Detect which cell encompasses the target text, then output its [X, Y] center coordinate. 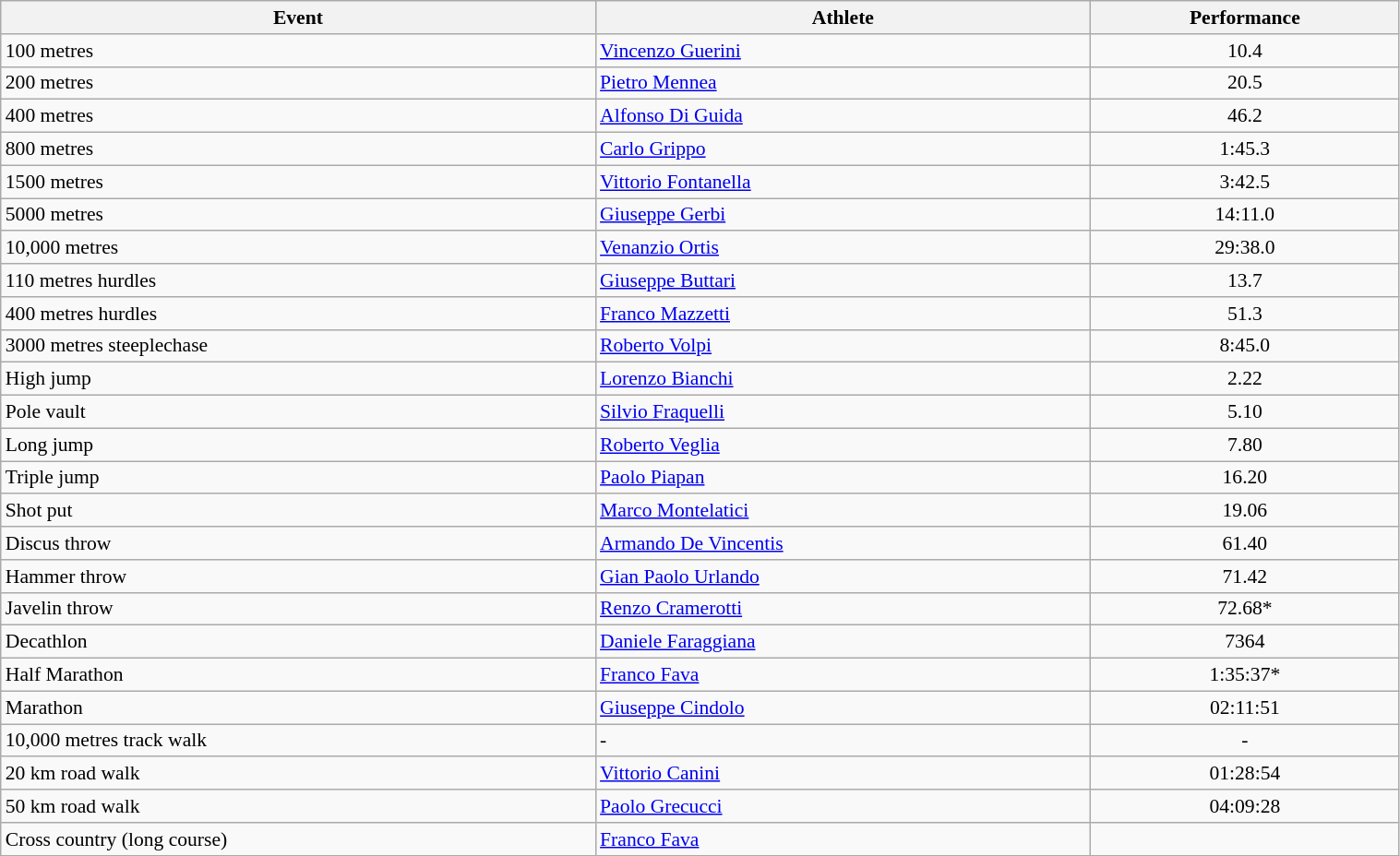
Shot put [298, 511]
10.4 [1245, 51]
Marco Montelatici [844, 511]
Pole vault [298, 412]
1500 metres [298, 182]
29:38.0 [1245, 248]
20.5 [1245, 83]
Discus throw [298, 543]
Carlo Grippo [844, 149]
01:28:54 [1245, 774]
400 metres [298, 116]
71.42 [1245, 577]
Renzo Cramerotti [844, 609]
5.10 [1245, 412]
04:09:28 [1245, 806]
72.68* [1245, 609]
13.7 [1245, 280]
Venanzio Ortis [844, 248]
Marathon [298, 707]
5000 metres [298, 215]
Hammer throw [298, 577]
Giuseppe Cindolo [844, 707]
400 metres hurdles [298, 314]
Vittorio Canini [844, 774]
Franco Mazzetti [844, 314]
Cross country (long course) [298, 839]
46.2 [1245, 116]
Silvio Fraquelli [844, 412]
3:42.5 [1245, 182]
3000 metres steeplechase [298, 346]
Vincenzo Guerini [844, 51]
7.80 [1245, 445]
Performance [1245, 18]
Javelin throw [298, 609]
Long jump [298, 445]
Daniele Faraggiana [844, 642]
51.3 [1245, 314]
Giuseppe Gerbi [844, 215]
7364 [1245, 642]
Triple jump [298, 478]
Paolo Piapan [844, 478]
110 metres hurdles [298, 280]
Vittorio Fontanella [844, 182]
8:45.0 [1245, 346]
16.20 [1245, 478]
Roberto Veglia [844, 445]
200 metres [298, 83]
10,000 metres [298, 248]
Lorenzo Bianchi [844, 379]
Decathlon [298, 642]
Alfonso Di Guida [844, 116]
1:45.3 [1245, 149]
20 km road walk [298, 774]
10,000 metres track walk [298, 741]
Athlete [844, 18]
2.22 [1245, 379]
Gian Paolo Urlando [844, 577]
100 metres [298, 51]
Paolo Grecucci [844, 806]
Half Marathon [298, 675]
14:11.0 [1245, 215]
High jump [298, 379]
50 km road walk [298, 806]
800 metres [298, 149]
Giuseppe Buttari [844, 280]
Pietro Mennea [844, 83]
Event [298, 18]
19.06 [1245, 511]
1:35:37* [1245, 675]
61.40 [1245, 543]
02:11:51 [1245, 707]
Armando De Vincentis [844, 543]
Roberto Volpi [844, 346]
